Determine the (X, Y) coordinate at the center of the cell enclosing the given text.  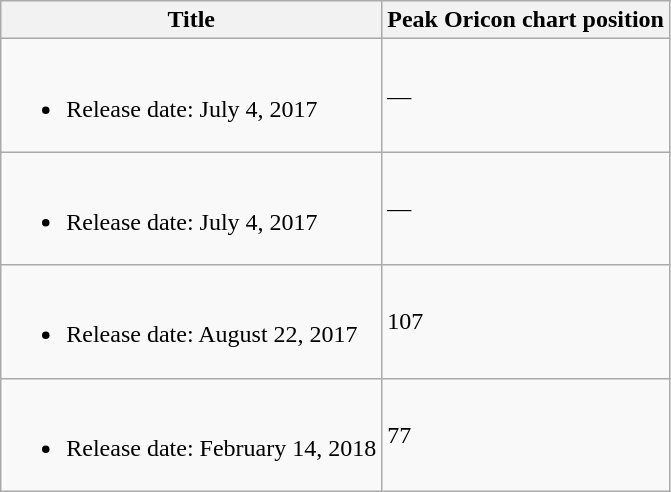
Release date: August 22, 2017 (192, 322)
Release date: February 14, 2018 (192, 434)
77 (526, 434)
Title (192, 20)
Peak Oricon chart position (526, 20)
107 (526, 322)
